Return (x, y) of the center of cell containing provided text 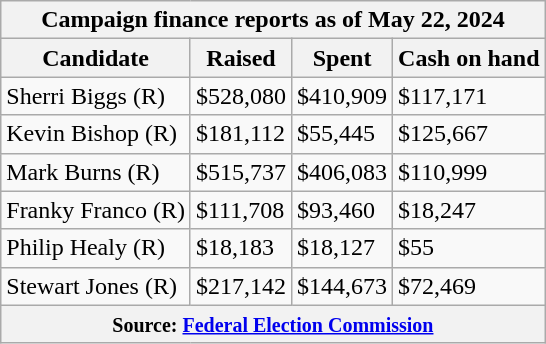
$55 (469, 248)
$117,171 (469, 96)
$125,667 (469, 134)
$181,112 (240, 134)
Source: Federal Election Commission (273, 324)
Campaign finance reports as of May 22, 2024 (273, 20)
$93,460 (342, 210)
$110,999 (469, 172)
$18,183 (240, 248)
$55,445 (342, 134)
$18,127 (342, 248)
$528,080 (240, 96)
$111,708 (240, 210)
Candidate (96, 58)
Kevin Bishop (R) (96, 134)
Mark Burns (R) (96, 172)
$72,469 (469, 286)
$410,909 (342, 96)
Raised (240, 58)
$144,673 (342, 286)
Franky Franco (R) (96, 210)
Philip Healy (R) (96, 248)
Sherri Biggs (R) (96, 96)
$18,247 (469, 210)
$515,737 (240, 172)
$217,142 (240, 286)
Stewart Jones (R) (96, 286)
Cash on hand (469, 58)
Spent (342, 58)
$406,083 (342, 172)
